Locate the cell with the specified text and output its (x, y) center coordinate. 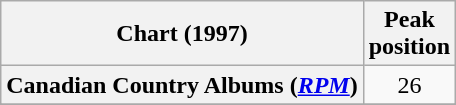
26 (409, 85)
Chart (1997) (182, 34)
Canadian Country Albums (RPM) (182, 85)
Peak position (409, 34)
